Output the (x, y) coordinate of the center of the cell containing the given text.  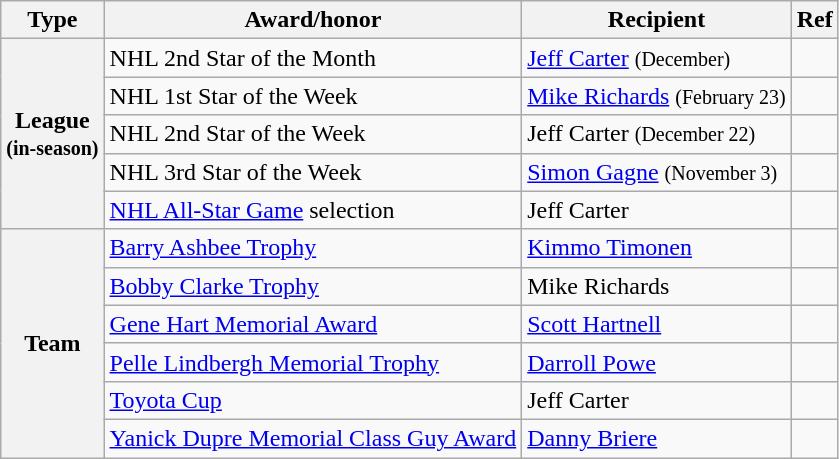
Toyota Cup (313, 400)
Kimmo Timonen (657, 248)
Yanick Dupre Memorial Class Guy Award (313, 438)
NHL 2nd Star of the Month (313, 58)
Jeff Carter (December) (657, 58)
Bobby Clarke Trophy (313, 286)
Type (52, 20)
Darroll Powe (657, 362)
NHL 1st Star of the Week (313, 96)
Team (52, 343)
Gene Hart Memorial Award (313, 324)
Pelle Lindbergh Memorial Trophy (313, 362)
Mike Richards (February 23) (657, 96)
NHL 3rd Star of the Week (313, 172)
Recipient (657, 20)
Simon Gagne (November 3) (657, 172)
Ref (814, 20)
League(in-season) (52, 134)
NHL 2nd Star of the Week (313, 134)
Award/honor (313, 20)
Mike Richards (657, 286)
Danny Briere (657, 438)
Barry Ashbee Trophy (313, 248)
Scott Hartnell (657, 324)
NHL All-Star Game selection (313, 210)
Jeff Carter (December 22) (657, 134)
